Pinpoint the cell where the given text exists, returning its (x, y) midpoint coordinate. 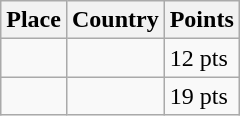
Place (34, 20)
Country (115, 20)
19 pts (202, 96)
12 pts (202, 58)
Points (202, 20)
